Extract the (x, y) coordinate from the center of the cell holding the provided text.  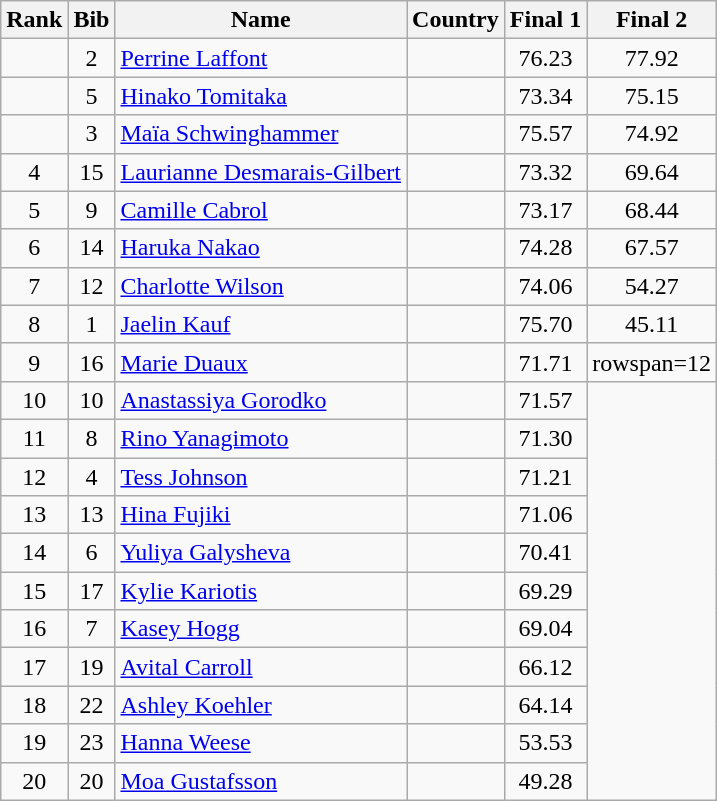
Camille Cabrol (261, 210)
49.28 (545, 781)
54.27 (652, 286)
69.29 (545, 591)
Ashley Koehler (261, 705)
Haruka Nakao (261, 248)
74.92 (652, 134)
73.32 (545, 172)
Marie Duaux (261, 362)
76.23 (545, 58)
45.11 (652, 324)
Hinako Tomitaka (261, 96)
73.17 (545, 210)
Rank (34, 20)
53.53 (545, 743)
64.14 (545, 705)
Yuliya Galysheva (261, 553)
75.57 (545, 134)
69.64 (652, 172)
Tess Johnson (261, 477)
Anastassiya Gorodko (261, 400)
rowspan=12 (652, 362)
75.15 (652, 96)
Kasey Hogg (261, 629)
Avital Carroll (261, 667)
2 (92, 58)
71.57 (545, 400)
Charlotte Wilson (261, 286)
77.92 (652, 58)
Name (261, 20)
71.71 (545, 362)
Rino Yanagimoto (261, 438)
71.30 (545, 438)
Final 1 (545, 20)
Laurianne Desmarais-Gilbert (261, 172)
67.57 (652, 248)
75.70 (545, 324)
Perrine Laffont (261, 58)
74.06 (545, 286)
Bib (92, 20)
Hanna Weese (261, 743)
Moa Gustafsson (261, 781)
Kylie Kariotis (261, 591)
Country (456, 20)
Maïa Schwinghammer (261, 134)
1 (92, 324)
Jaelin Kauf (261, 324)
18 (34, 705)
69.04 (545, 629)
3 (92, 134)
22 (92, 705)
Hina Fujiki (261, 515)
Final 2 (652, 20)
71.21 (545, 477)
68.44 (652, 210)
23 (92, 743)
74.28 (545, 248)
73.34 (545, 96)
70.41 (545, 553)
66.12 (545, 667)
71.06 (545, 515)
11 (34, 438)
